Search for the cell housing the specified text and yield its (x, y) center coordinate. 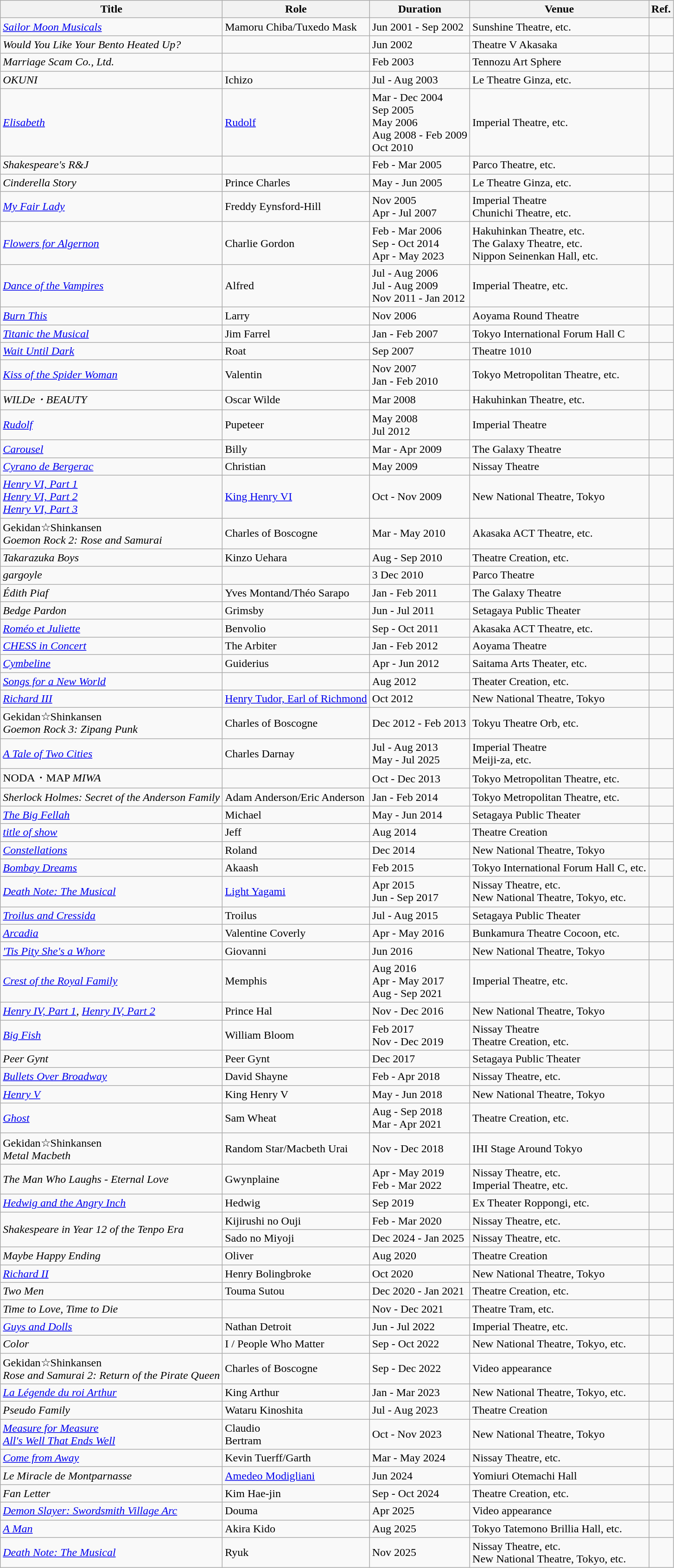
Bunkamura Theatre Cocoon, etc. (560, 933)
Title (111, 9)
Aoyama Theatre (560, 646)
Time to Love, Time to Die (111, 1309)
CHESS in Concert (111, 646)
Le Miracle de Montparnasse (111, 1476)
Nov 2025 (420, 1553)
Mar 2008 (420, 400)
Nov - Dec 2016 (420, 1011)
Gekidan☆Shinkansen Goemon Rock 3: Zipang Punk (111, 723)
Jul - Aug 2003 (420, 80)
Songs for a New World (111, 681)
Roat (296, 351)
May - Jun 2005 (420, 183)
Hakuhinkan Theatre, etc. The Galaxy Theatre, etc. Nippon Seinenkan Hall, etc. (560, 243)
gargoyle (111, 575)
King Henry VI (296, 496)
Oliver (296, 1256)
Elisabeth (111, 122)
Jan - Mar 2023 (420, 1393)
Dec 2014 (420, 850)
Guys and Dolls (111, 1327)
Imperial Theatre (560, 425)
Hedwig (296, 1203)
Apr 2015 Jun - Sep 2017 (420, 892)
Nathan Detroit (296, 1327)
May - Jun 2018 (420, 1094)
Dec 2024 - Jan 2025 (420, 1238)
Oct - Dec 2013 (420, 779)
Aug 2016 Apr - May 2017 Aug - Sep 2021 (420, 981)
Jun 2002 (420, 44)
Tennozu Art Sphere (560, 62)
Color (111, 1344)
Sep - Oct 2022 (420, 1344)
Akira Kido (296, 1529)
Aug 2012 (420, 681)
Role (296, 9)
Gekidan☆Shinkansen Goemon Rock 2: Rose and Samurai (111, 534)
Kim Hae-jin (296, 1493)
Jul - Aug 2006 Jul - Aug 2009 Nov 2011 - Jan 2012 (420, 286)
Bedge Pardon (111, 610)
Theater Creation, etc. (560, 681)
Parco Theatre (560, 575)
Jul - Aug 2013 May - Jul 2025 (420, 754)
Aug 2014 (420, 832)
Constellations (111, 850)
Apr - Jun 2012 (420, 663)
Benvolio (296, 628)
Arcadia (111, 933)
IHI Stage Around Tokyo (560, 1149)
Aug - Sep 2010 (420, 558)
Sep - Oct 2011 (420, 628)
Imperial Theatre Meiji-za, etc. (560, 754)
Mar - Apr 2009 (420, 449)
Prince Hal (296, 1011)
Prince Charles (296, 183)
Oct - Nov 2023 (420, 1434)
Fan Letter (111, 1493)
Big Fish (111, 1035)
Oct 2020 (420, 1274)
Christian (296, 466)
Troilus and Cressida (111, 915)
Parco Theatre, etc. (560, 165)
May 2008 Jul 2012 (420, 425)
Akaash (296, 868)
Henry Bolingbroke (296, 1274)
Titanic the Musical (111, 333)
Dec 2012 - Feb 2013 (420, 723)
Richard III (111, 699)
King Henry V (296, 1094)
Mar - May 2010 (420, 534)
Kijirushi no Ouji (296, 1220)
Jun 2024 (420, 1476)
Richard II (111, 1274)
William Bloom (296, 1035)
Kiss of the Spider Woman (111, 375)
Hakuhinkan Theatre, etc. (560, 400)
Sunshine Theatre, etc. (560, 27)
Theatre Tram, etc. (560, 1309)
Memphis (296, 981)
Venue (560, 9)
Apr - May 2019 Feb - Mar 2022 (420, 1179)
Michael (296, 815)
Jul - Aug 2015 (420, 915)
Yomiuri Otemachi Hall (560, 1476)
Jim Farrel (296, 333)
Nov 2007 Jan - Feb 2010 (420, 375)
Giovanni (296, 951)
Dec 2017 (420, 1059)
Alfred (296, 286)
Shakespeare's R&J (111, 165)
WILDe・BEAUTY (111, 400)
Sep - Dec 2022 (420, 1368)
Ref. (661, 9)
Mamoru Chiba/Tuxedo Mask (296, 27)
Burn This (111, 316)
Nov - Dec 2021 (420, 1309)
Ryuk (296, 1553)
Charles Darnay (296, 754)
Cymbeline (111, 663)
Touma Sutou (296, 1291)
Hedwig and the Angry Inch (111, 1203)
Nissay Theatre, etc. Imperial Theatre, etc. (560, 1179)
A Tale of Two Cities (111, 754)
Nov 2006 (420, 316)
Apr - May 2016 (420, 933)
Jun - Jul 2022 (420, 1327)
Gwynplaine (296, 1179)
Adam Anderson/Eric Anderson (296, 797)
The Arbiter (296, 646)
Yves Montand/Théo Sarapo (296, 593)
Feb - Apr 2018 (420, 1077)
Ichizo (296, 80)
Nissay Theatre Theatre Creation, etc. (560, 1035)
Billy (296, 449)
Guiderius (296, 663)
Two Men (111, 1291)
Imperial Theatre Chunichi Theatre, etc. (560, 207)
Takarazuka Boys (111, 558)
Feb 2003 (420, 62)
OKUNI (111, 80)
Troilus (296, 915)
Larry (296, 316)
Pseudo Family (111, 1410)
Henry Tudor, Earl of Richmond (296, 699)
The Man Who Laughs - Eternal Love (111, 1179)
La Légende du roi Arthur (111, 1393)
Light Yagami (296, 892)
Flowers for Algernon (111, 243)
Sherlock Holmes: Secret of the Anderson Family (111, 797)
Bullets Over Broadway (111, 1077)
Random Star/Macbeth Urai (296, 1149)
Henry IV, Part 1, Henry IV, Part 2 (111, 1011)
Aug 2020 (420, 1256)
Mar - Dec 2004 Sep 2005 May 2006 Aug 2008 - Feb 2009 Oct 2010 (420, 122)
The Big Fellah (111, 815)
Jan - Feb 2012 (420, 646)
Dec 2020 - Jan 2021 (420, 1291)
Saitama Arts Theater, etc. (560, 663)
Wataru Kinoshita (296, 1410)
Measure for Measure All's Well That Ends Well (111, 1434)
Nissay Theatre (560, 466)
Jan - Feb 2014 (420, 797)
Duration (420, 9)
Bombay Dreams (111, 868)
Theatre 1010 (560, 351)
Feb 2017 Nov - Dec 2019 (420, 1035)
Marriage Scam Co., Ltd. (111, 62)
Feb - Mar 2005 (420, 165)
Nov - Dec 2018 (420, 1149)
Oscar Wilde (296, 400)
Jun 2016 (420, 951)
Ghost (111, 1118)
Feb 2015 (420, 868)
Tokyo Tatemono Brillia Hall, etc. (560, 1529)
Come from Away (111, 1458)
Henry VI, Part 1 Henry VI, Part 2 Henry VI, Part 3 (111, 496)
Oct 2012 (420, 699)
Gekidan☆Shinkansen Metal Macbeth (111, 1149)
Crest of the Royal Family (111, 981)
Demon Slayer: Swordsmith Village Arc (111, 1511)
title of show (111, 832)
Pupeteer (296, 425)
Roméo et Juliette (111, 628)
Maybe Happy Ending (111, 1256)
Roland (296, 850)
Feb - Mar 2006 Sep - Oct 2014 Apr - May 2023 (420, 243)
Sam Wheat (296, 1118)
Oct - Nov 2009 (420, 496)
Douma (296, 1511)
David Shayne (296, 1077)
Apr 2025 (420, 1511)
Grimsby (296, 610)
Would You Like Your Bento Heated Up? (111, 44)
Jan - Feb 2007 (420, 333)
May - Jun 2014 (420, 815)
Kinzo Uehara (296, 558)
3 Dec 2010 (420, 575)
Sep 2019 (420, 1203)
Henry V (111, 1094)
Kevin Tuerff/Garth (296, 1458)
Aug - Sep 2018 Mar - Apr 2021 (420, 1118)
Gekidan☆Shinkansen Rose and Samurai 2: Return of the Pirate Queen (111, 1368)
Feb - Mar 2020 (420, 1220)
Sep - Oct 2024 (420, 1493)
Cyrano de Bergerac (111, 466)
Jun - Jul 2011 (420, 610)
Mar - May 2024 (420, 1458)
Shakespeare in Year 12 of the Tenpo Era (111, 1229)
Jun 2001 - Sep 2002 (420, 27)
Tokyu Theatre Orb, etc. (560, 723)
Aug 2025 (420, 1529)
NODA・MAP MIWA (111, 779)
Sailor Moon Musicals (111, 27)
Aoyama Round Theatre (560, 316)
Jul - Aug 2023 (420, 1410)
Wait Until Dark (111, 351)
Freddy Eynsford-Hill (296, 207)
Theatre V Akasaka (560, 44)
Claudio Bertram (296, 1434)
A Man (111, 1529)
Carousel (111, 449)
May 2009 (420, 466)
King Arthur (296, 1393)
Jan - Feb 2011 (420, 593)
Charlie Gordon (296, 243)
Tokyo International Forum Hall C (560, 333)
Amedeo Modigliani (296, 1476)
Jeff (296, 832)
Édith Piaf (111, 593)
Ex Theater Roppongi, etc. (560, 1203)
Cinderella Story (111, 183)
Valentin (296, 375)
Dance of the Vampires (111, 286)
'Tis Pity She's a Whore (111, 951)
Valentine Coverly (296, 933)
Sado no Miyoji (296, 1238)
Tokyo International Forum Hall C, etc. (560, 868)
Sep 2007 (420, 351)
Nov 2005 Apr - Jul 2007 (420, 207)
I / People Who Matter (296, 1344)
My Fair Lady (111, 207)
